For the text-containing cell, return its midpoint in [x, y] coordinate format. 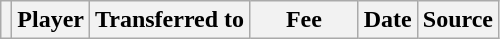
Source [458, 20]
Date [388, 20]
Transferred to [170, 20]
Fee [304, 20]
Player [51, 20]
